Find where the given text appears and provide that cell's center as (x, y) coordinate. 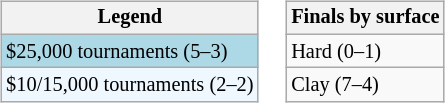
Hard (0–1) (365, 51)
Finals by surface (365, 18)
Clay (7–4) (365, 85)
Legend (130, 18)
$25,000 tournaments (5–3) (130, 51)
$10/15,000 tournaments (2–2) (130, 85)
